Extract the [X, Y] coordinate from the center of the cell holding the provided text.  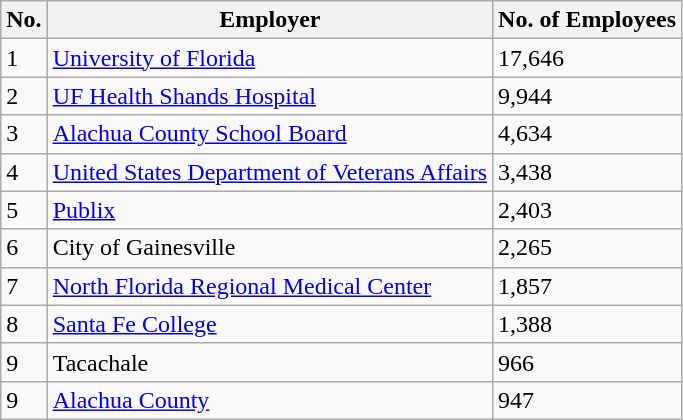
4 [24, 172]
17,646 [588, 58]
No. [24, 20]
No. of Employees [588, 20]
1,388 [588, 324]
UF Health Shands Hospital [270, 96]
1,857 [588, 286]
966 [588, 362]
United States Department of Veterans Affairs [270, 172]
9,944 [588, 96]
Alachua County School Board [270, 134]
1 [24, 58]
Publix [270, 210]
2,403 [588, 210]
3 [24, 134]
3,438 [588, 172]
6 [24, 248]
7 [24, 286]
2,265 [588, 248]
North Florida Regional Medical Center [270, 286]
2 [24, 96]
947 [588, 400]
Santa Fe College [270, 324]
8 [24, 324]
City of Gainesville [270, 248]
Employer [270, 20]
University of Florida [270, 58]
5 [24, 210]
Tacachale [270, 362]
Alachua County [270, 400]
4,634 [588, 134]
